Output the [x, y] coordinate of the center of the cell containing the given text.  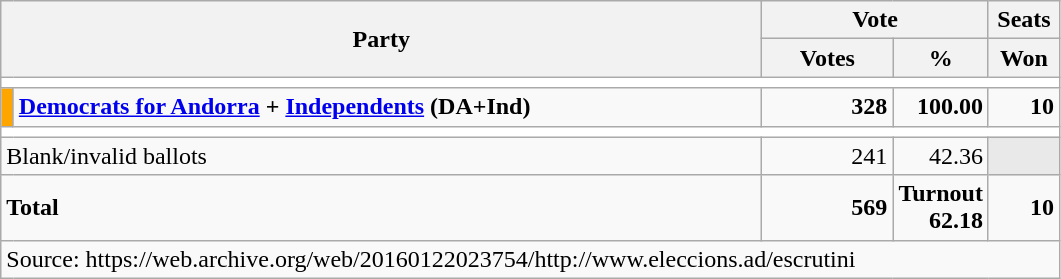
569 [828, 208]
Party [382, 39]
42.36 [941, 156]
Total [382, 208]
Blank/invalid ballots [382, 156]
% [941, 58]
Vote [876, 20]
241 [828, 156]
Won [1024, 58]
Democrats for Andorra + Independents (DA+Ind) [387, 107]
Seats [1024, 20]
Turnout 62.18 [941, 208]
Source: https://web.archive.org/web/20160122023754/http://www.eleccions.ad/escrutini [530, 259]
100.00 [941, 107]
Votes [828, 58]
328 [828, 107]
